From the cell containing the given text, extract its center point as (X, Y) coordinate. 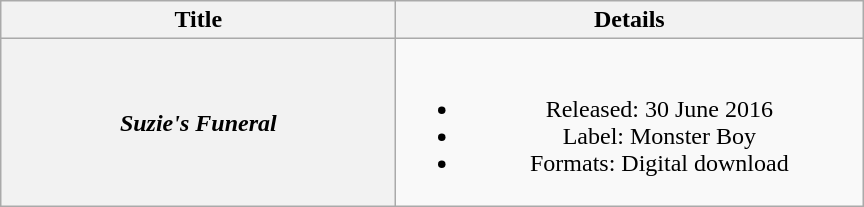
Suzie's Funeral (198, 122)
Released: 30 June 2016Label: Monster BoyFormats: Digital download (630, 122)
Details (630, 20)
Title (198, 20)
